Capture the cell that displays the provided text and extract its [x, y] central coordinate. 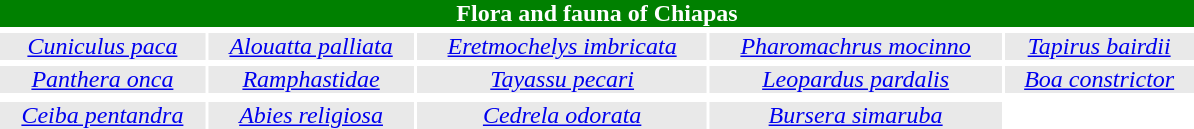
Flora and fauna of Chiapas [597, 14]
Abies religiosa [312, 116]
Bursera simaruba [856, 116]
Tayassu pecari [562, 80]
Panthera onca [102, 80]
Eretmochelys imbricata [562, 46]
Boa constrictor [1099, 80]
Cedrela odorata [562, 116]
Ceiba pentandra [102, 116]
Leopardus pardalis [856, 80]
Pharomachrus mocinno [856, 46]
Cuniculus paca [102, 46]
Tapirus bairdii [1099, 46]
Ramphastidae [312, 80]
Alouatta palliata [312, 46]
